For the text-containing cell, return its midpoint in (x, y) coordinate format. 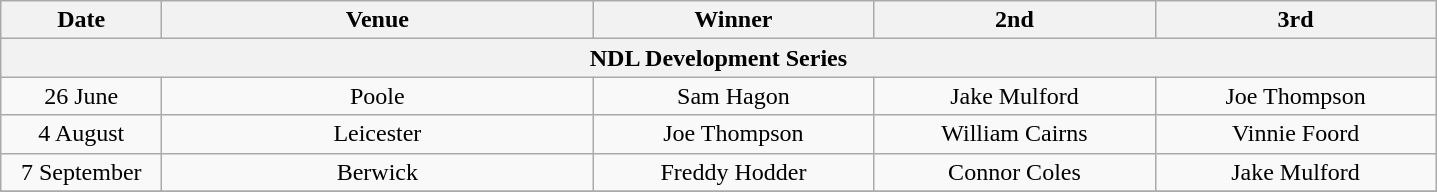
Freddy Hodder (734, 172)
2nd (1014, 20)
Poole (378, 96)
Leicester (378, 134)
4 August (82, 134)
Sam Hagon (734, 96)
Berwick (378, 172)
7 September (82, 172)
Winner (734, 20)
Date (82, 20)
William Cairns (1014, 134)
3rd (1296, 20)
26 June (82, 96)
Venue (378, 20)
Connor Coles (1014, 172)
NDL Development Series (718, 58)
Vinnie Foord (1296, 134)
